Find where the given text appears and provide that cell's center as (x, y) coordinate. 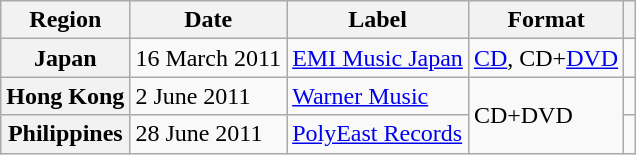
EMI Music Japan (378, 58)
Japan (66, 58)
Philippines (66, 134)
16 March 2011 (208, 58)
CD+DVD (546, 115)
Format (546, 20)
Label (378, 20)
Hong Kong (66, 96)
Warner Music (378, 96)
Date (208, 20)
PolyEast Records (378, 134)
28 June 2011 (208, 134)
Region (66, 20)
CD, CD+DVD (546, 58)
2 June 2011 (208, 96)
